Search for the cell housing the specified text and yield its (X, Y) center coordinate. 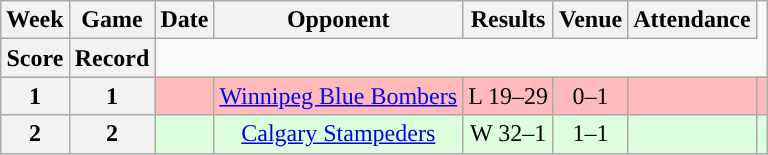
Attendance (692, 20)
Score (35, 58)
W 32–1 (508, 134)
1–1 (590, 134)
Game (112, 20)
L 19–29 (508, 96)
Venue (590, 20)
0–1 (590, 96)
Week (35, 20)
Winnipeg Blue Bombers (338, 96)
Date (184, 20)
Results (508, 20)
Opponent (338, 20)
Record (112, 58)
Calgary Stampeders (338, 134)
